Return the (X, Y) coordinate for the center point of the cell that contains the specified text.  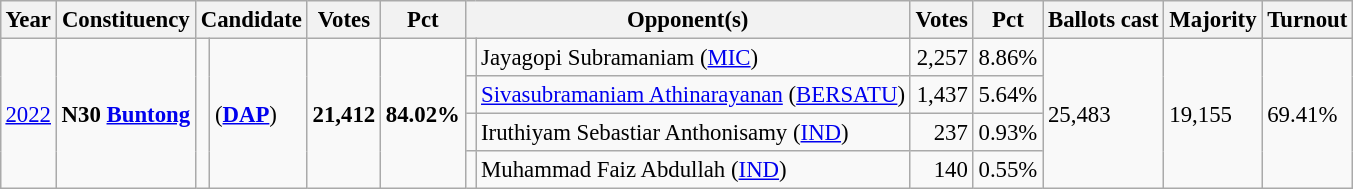
Constituency (126, 20)
69.41% (1308, 113)
Year (28, 20)
N30 Buntong (126, 113)
84.02% (424, 113)
Opponent(s) (688, 20)
Turnout (1308, 20)
237 (942, 133)
0.55% (1008, 170)
21,412 (344, 113)
Jayagopi Subramaniam (MIC) (694, 57)
Ballots cast (1104, 20)
8.86% (1008, 57)
(DAP) (259, 113)
2022 (28, 113)
Majority (1213, 20)
Iruthiyam Sebastiar Anthonisamy (IND) (694, 133)
19,155 (1213, 113)
1,437 (942, 95)
Candidate (251, 20)
0.93% (1008, 133)
Sivasubramaniam Athinarayanan (BERSATU) (694, 95)
Muhammad Faiz Abdullah (IND) (694, 170)
25,483 (1104, 113)
5.64% (1008, 95)
140 (942, 170)
2,257 (942, 57)
